Extract the (x, y) coordinate from the center of the cell holding the provided text.  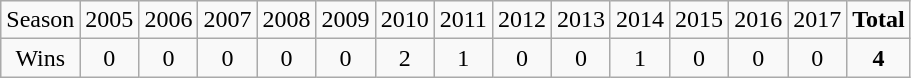
2011 (463, 20)
Wins (40, 58)
Total (879, 20)
4 (879, 58)
2010 (404, 20)
Season (40, 20)
2013 (580, 20)
2005 (110, 20)
2007 (228, 20)
2017 (818, 20)
2 (404, 58)
2009 (346, 20)
2014 (640, 20)
2012 (522, 20)
2006 (168, 20)
2016 (758, 20)
2008 (286, 20)
2015 (700, 20)
